Detect which cell encompasses the target text, then output its [x, y] center coordinate. 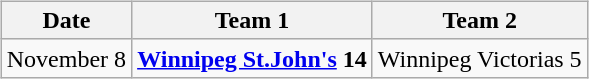
Team 1 [252, 20]
Winnipeg Victorias 5 [480, 58]
Team 2 [480, 20]
November 8 [66, 58]
Winnipeg St.John's 14 [252, 58]
Date [66, 20]
